Detect which cell encompasses the target text, then output its [x, y] center coordinate. 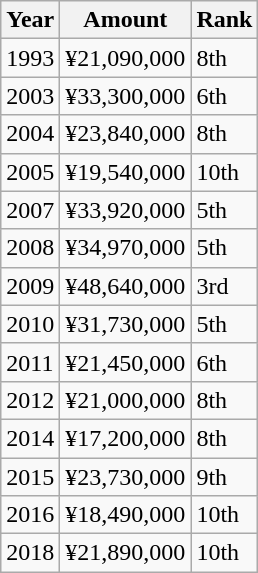
¥23,730,000 [126, 477]
Rank [224, 20]
2018 [30, 553]
2012 [30, 400]
¥34,970,000 [126, 248]
1993 [30, 58]
¥21,890,000 [126, 553]
9th [224, 477]
Year [30, 20]
¥21,090,000 [126, 58]
¥23,840,000 [126, 134]
¥48,640,000 [126, 286]
2014 [30, 438]
¥31,730,000 [126, 324]
2004 [30, 134]
¥33,920,000 [126, 210]
2008 [30, 248]
¥21,450,000 [126, 362]
¥18,490,000 [126, 515]
2005 [30, 172]
3rd [224, 286]
2007 [30, 210]
2003 [30, 96]
¥19,540,000 [126, 172]
2015 [30, 477]
¥17,200,000 [126, 438]
2011 [30, 362]
¥33,300,000 [126, 96]
¥21,000,000 [126, 400]
Amount [126, 20]
2009 [30, 286]
2016 [30, 515]
2010 [30, 324]
